Identify which cell holds the provided text, then report its [x, y] central coordinate. 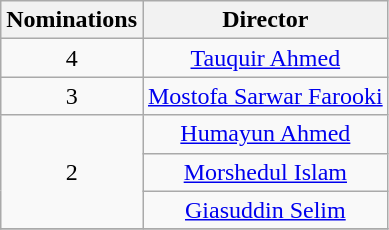
2 [72, 172]
Tauquir Ahmed [265, 58]
Mostofa Sarwar Farooki [265, 96]
Giasuddin Selim [265, 210]
Nominations [72, 20]
3 [72, 96]
4 [72, 58]
Morshedul Islam [265, 172]
Humayun Ahmed [265, 134]
Director [265, 20]
